Find where the given text appears and provide that cell's center as [X, Y] coordinate. 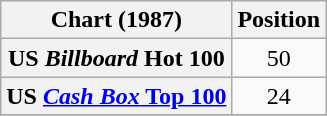
Chart (1987) [116, 20]
US Billboard Hot 100 [116, 58]
24 [279, 96]
US Cash Box Top 100 [116, 96]
Position [279, 20]
50 [279, 58]
